Output the (X, Y) coordinate of the center of the cell containing the given text.  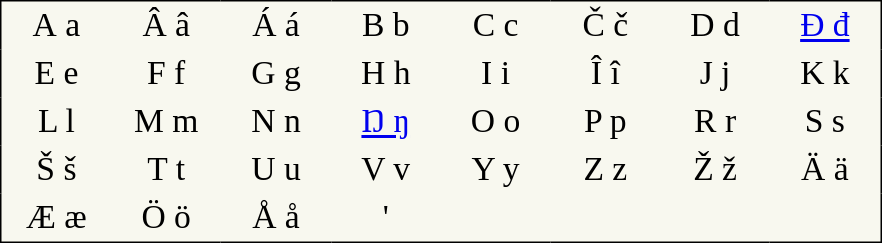
G g (276, 74)
U u (276, 170)
F f (166, 74)
P p (605, 122)
O o (496, 122)
M m (166, 122)
Ä ä (826, 170)
Š š (56, 170)
D d (715, 26)
Y y (496, 170)
Ŋ ŋ (386, 122)
K k (826, 74)
V v (386, 170)
Ž ž (715, 170)
Å å (276, 218)
E e (56, 74)
I i (496, 74)
L l (56, 122)
C c (496, 26)
Ö ö (166, 218)
' (386, 218)
Æ æ (56, 218)
R r (715, 122)
Z z (605, 170)
Â â (166, 26)
S s (826, 122)
T t (166, 170)
А а (56, 26)
Á á (276, 26)
Č č (605, 26)
B b (386, 26)
Î î (605, 74)
H h (386, 74)
N n (276, 122)
Đ đ (826, 26)
J j (715, 74)
